Return [x, y] of the center of cell containing provided text 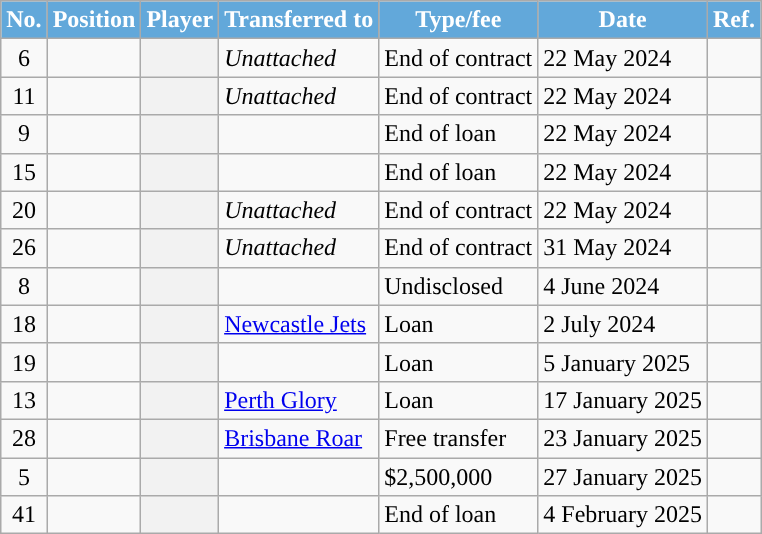
4 June 2024 [623, 286]
Transferred to [299, 20]
Type/fee [458, 20]
28 [24, 438]
Position [94, 20]
15 [24, 172]
Ref. [734, 20]
9 [24, 134]
$2,500,000 [458, 477]
Brisbane Roar [299, 438]
Undisclosed [458, 286]
26 [24, 248]
Player [180, 20]
23 January 2025 [623, 438]
19 [24, 362]
18 [24, 324]
6 [24, 58]
31 May 2024 [623, 248]
8 [24, 286]
13 [24, 400]
11 [24, 96]
Date [623, 20]
Newcastle Jets [299, 324]
4 February 2025 [623, 515]
5 January 2025 [623, 362]
41 [24, 515]
Free transfer [458, 438]
Perth Glory [299, 400]
20 [24, 210]
2 July 2024 [623, 324]
27 January 2025 [623, 477]
No. [24, 20]
17 January 2025 [623, 400]
5 [24, 477]
